Scan for the cell matching the given text and deliver its (x, y) coordinate at center. 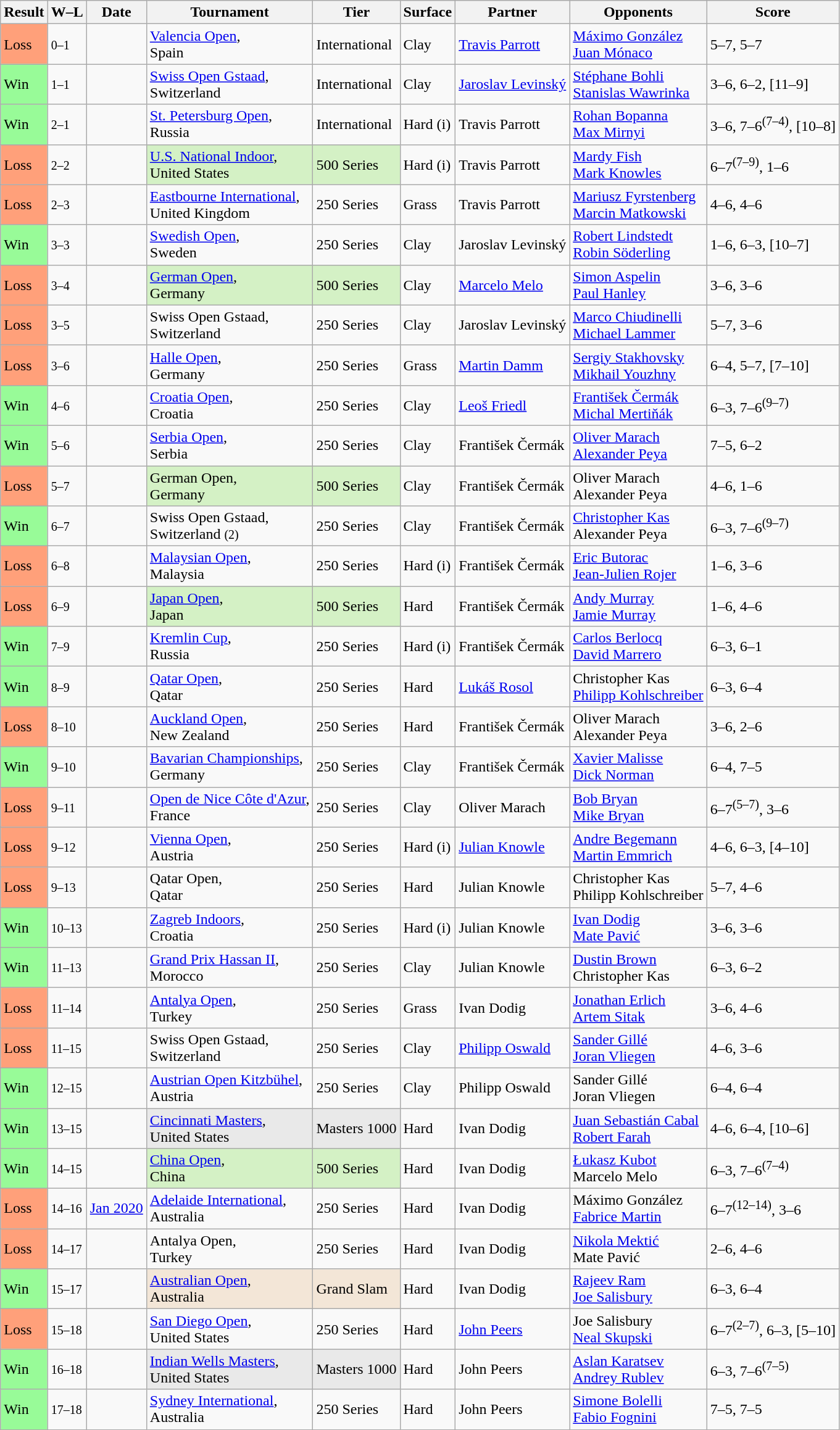
7–9 (67, 647)
14–15 (67, 1169)
3–6, 6–2, [11–9] (773, 84)
14–17 (67, 1249)
Eric Butorac Jean-Julien Rojer (638, 567)
11–14 (67, 1007)
5–6 (67, 446)
9–11 (67, 807)
Indian Wells Masters,United States (230, 1369)
1–6, 4–6 (773, 606)
Robert Lindstedt Robin Söderling (638, 244)
3–6, 2–6 (773, 727)
4–6, 4–6 (773, 205)
11–15 (67, 1048)
6–3, 6–1 (773, 647)
4–6, 6–4, [10–6] (773, 1128)
16–18 (67, 1369)
10–13 (67, 927)
Auckland Open,New Zealand (230, 727)
San Diego Open,United States (230, 1329)
4–6, 3–6 (773, 1048)
Austrian Open Kitzbühel,Austria (230, 1087)
7–5, 6–2 (773, 446)
Kremlin Cup,Russia (230, 647)
Tier (357, 12)
Andre Begemann Martin Emmrich (638, 847)
Bavarian Championships,Germany (230, 767)
Bob Bryan Mike Bryan (638, 807)
Sergiy Stakhovsky Mikhail Youzhny (638, 365)
6–3, 7–6(7–4) (773, 1169)
Christopher Kas Alexander Peya (638, 526)
4–6, 1–6 (773, 485)
Martin Damm (512, 365)
6–3, 7–6(7–5) (773, 1369)
Stéphane Bohli Stanislas Wawrinka (638, 84)
Score (773, 12)
Tournament (230, 12)
5–7, 3–6 (773, 325)
Valencia Open,Spain (230, 44)
Rajeev Ram Joe Salisbury (638, 1289)
1–6, 3–6 (773, 567)
W–L (67, 12)
Open de Nice Côte d'Azur,France (230, 807)
Máximo González Fabrice Martin (638, 1208)
Grand Prix Hassan II,Morocco (230, 968)
9–10 (67, 767)
13–15 (67, 1128)
Adelaide International,Australia (230, 1208)
Łukasz Kubot Marcelo Melo (638, 1169)
Japan Open,Japan (230, 606)
5–7 (67, 485)
4–6 (67, 405)
Sydney International,Australia (230, 1410)
Serbia Open,Serbia (230, 446)
Rohan Bopanna Max Mirnyi (638, 125)
15–18 (67, 1329)
9–12 (67, 847)
6–8 (67, 567)
Xavier Malisse Dick Norman (638, 767)
6–7(7–9), 1–6 (773, 164)
Partner (512, 12)
Swedish Open,Sweden (230, 244)
Cincinnati Masters,United States (230, 1128)
6–3, 6–2 (773, 968)
Zagreb Indoors,Croatia (230, 927)
3–6 (67, 365)
8–10 (67, 727)
Simone Bolelli Fabio Fognini (638, 1410)
Dustin Brown Christopher Kas (638, 968)
15–17 (67, 1289)
Carlos Berlocq David Marrero (638, 647)
6–7(2–7), 6–3, [5–10] (773, 1329)
Grand Slam (357, 1289)
Mardy Fish Mark Knowles (638, 164)
5–7, 4–6 (773, 888)
Aslan Karatsev Andrey Rublev (638, 1369)
3–6, 4–6 (773, 1007)
Result (24, 12)
Eastbourne International,United Kingdom (230, 205)
4–6, 6–3, [4–10] (773, 847)
0–1 (67, 44)
Joe Salisbury Neal Skupski (638, 1329)
Lukáš Rosol (512, 686)
Marcelo Melo (512, 285)
17–18 (67, 1410)
3–5 (67, 325)
5–7, 5–7 (773, 44)
1–6, 6–3, [10–7] (773, 244)
František Čermák Michal Mertiňák (638, 405)
Jonathan Erlich Artem Sitak (638, 1007)
China Open,China (230, 1169)
2–3 (67, 205)
11–13 (67, 968)
6–9 (67, 606)
14–16 (67, 1208)
3–6, 7–6(7–4), [10–8] (773, 125)
7–5, 7–5 (773, 1410)
Opponents (638, 12)
12–15 (67, 1087)
2–6, 4–6 (773, 1249)
6–7(5–7), 3–6 (773, 807)
Surface (428, 12)
Australian Open,Australia (230, 1289)
Date (116, 12)
Oliver Marach (512, 807)
Halle Open,Germany (230, 365)
Simon Aspelin Paul Hanley (638, 285)
3–4 (67, 285)
8–9 (67, 686)
Mariusz Fyrstenberg Marcin Matkowski (638, 205)
9–13 (67, 888)
Swiss Open Gstaad,Switzerland (2) (230, 526)
2–1 (67, 125)
Andy Murray Jamie Murray (638, 606)
Jan 2020 (116, 1208)
6–4, 6–4 (773, 1087)
Máximo González Juan Mónaco (638, 44)
Nikola Mektić Mate Pavić (638, 1249)
Leoš Friedl (512, 405)
2–2 (67, 164)
1–1 (67, 84)
Ivan Dodig Mate Pavić (638, 927)
Malaysian Open,Malaysia (230, 567)
6–4, 5–7, [7–10] (773, 365)
Juan Sebastián Cabal Robert Farah (638, 1128)
3–3 (67, 244)
Marco Chiudinelli Michael Lammer (638, 325)
Croatia Open,Croatia (230, 405)
6–7(12–14), 3–6 (773, 1208)
6–7 (67, 526)
6–4, 7–5 (773, 767)
St. Petersburg Open,Russia (230, 125)
U.S. National Indoor,United States (230, 164)
Vienna Open,Austria (230, 847)
